Detect which cell encompasses the target text, then output its (X, Y) center coordinate. 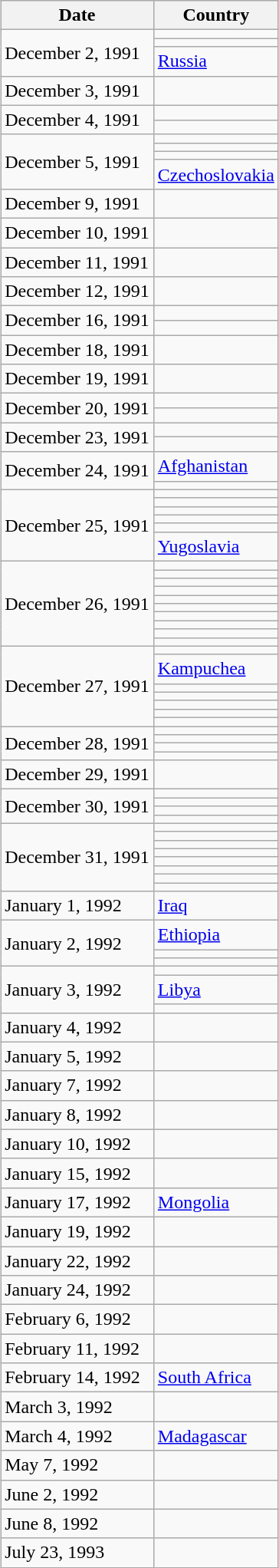
December 11, 1991 (77, 262)
December 30, 1991 (77, 806)
Yugoslavia (216, 546)
December 29, 1991 (77, 775)
March 3, 1992 (77, 1407)
Czechoslovakia (216, 174)
Libya (216, 990)
March 4, 1992 (77, 1436)
Madagascar (216, 1436)
December 12, 1991 (77, 292)
Afghanistan (216, 466)
December 9, 1991 (77, 203)
February 14, 1992 (77, 1378)
Kampuchea (216, 669)
Country (216, 15)
June 8, 1992 (77, 1524)
January 7, 1992 (77, 1085)
July 23, 1993 (77, 1553)
December 28, 1991 (77, 743)
December 31, 1991 (77, 857)
January 5, 1992 (77, 1056)
June 2, 1992 (77, 1494)
December 26, 1991 (77, 603)
December 27, 1991 (77, 686)
South Africa (216, 1378)
Russia (216, 61)
December 18, 1991 (77, 350)
February 11, 1992 (77, 1349)
December 23, 1991 (77, 437)
January 3, 1992 (77, 990)
December 2, 1991 (77, 53)
January 4, 1992 (77, 1027)
Mongolia (216, 1202)
December 10, 1991 (77, 232)
January 22, 1992 (77, 1260)
December 5, 1991 (77, 161)
December 16, 1991 (77, 321)
December 20, 1991 (77, 408)
December 19, 1991 (77, 379)
May 7, 1992 (77, 1465)
January 24, 1992 (77, 1290)
January 15, 1992 (77, 1173)
December 3, 1991 (77, 91)
December 4, 1991 (77, 120)
Ethiopia (216, 935)
January 19, 1992 (77, 1231)
December 25, 1991 (77, 525)
Iraq (216, 906)
January 1, 1992 (77, 906)
December 24, 1991 (77, 471)
January 10, 1992 (77, 1144)
January 8, 1992 (77, 1115)
January 2, 1992 (77, 944)
January 17, 1992 (77, 1202)
February 6, 1992 (77, 1319)
Date (77, 15)
